From the cell containing the given text, extract its center point as [X, Y] coordinate. 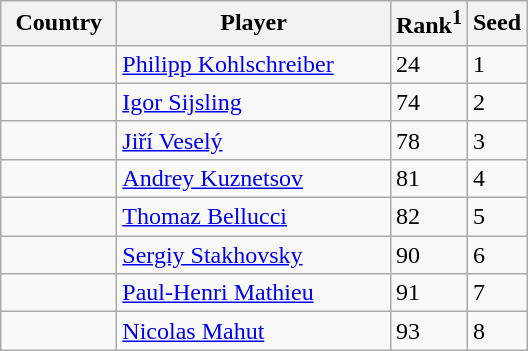
Andrey Kuznetsov [254, 178]
Thomaz Bellucci [254, 217]
3 [496, 140]
1 [496, 64]
Igor Sijsling [254, 102]
8 [496, 331]
24 [428, 64]
2 [496, 102]
74 [428, 102]
93 [428, 331]
78 [428, 140]
Rank1 [428, 24]
Sergiy Stakhovsky [254, 255]
Player [254, 24]
81 [428, 178]
82 [428, 217]
Jiří Veselý [254, 140]
7 [496, 293]
6 [496, 255]
Paul-Henri Mathieu [254, 293]
Seed [496, 24]
5 [496, 217]
91 [428, 293]
90 [428, 255]
Country [59, 24]
4 [496, 178]
Philipp Kohlschreiber [254, 64]
Nicolas Mahut [254, 331]
